Search for the cell housing the specified text and yield its (x, y) center coordinate. 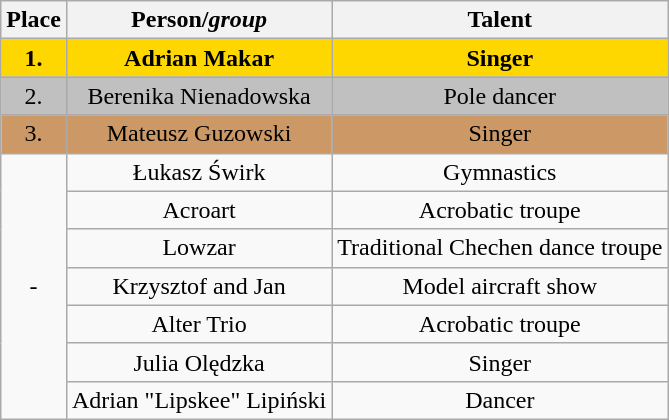
Acroart (198, 210)
2. (34, 96)
Gymnastics (500, 172)
Berenika Nienadowska (198, 96)
Talent (500, 20)
Person/group (198, 20)
Pole dancer (500, 96)
Adrian Makar (198, 58)
Traditional Chechen dance troupe (500, 248)
Julia Olędzka (198, 362)
3. (34, 134)
Model aircraft show (500, 286)
Dancer (500, 400)
- (34, 286)
1. (34, 58)
Place (34, 20)
Adrian "Lipskee" Lipiński (198, 400)
Mateusz Guzowski (198, 134)
Krzysztof and Jan (198, 286)
Łukasz Świrk (198, 172)
Alter Trio (198, 324)
Lowzar (198, 248)
